Locate the cell with the specified text and output its (X, Y) center coordinate. 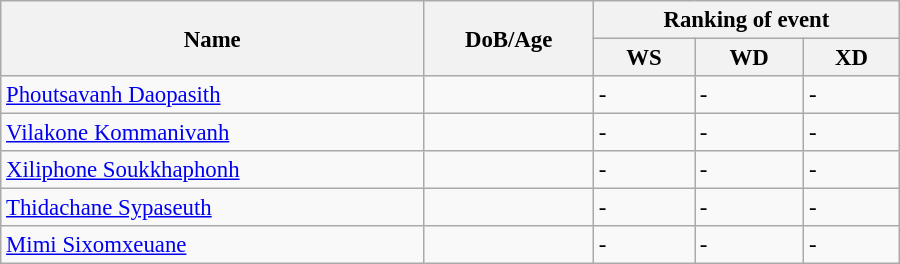
DoB/Age (509, 38)
Vilakone Kommanivanh (212, 133)
XD (852, 58)
Thidachane Sypaseuth (212, 208)
WS (644, 58)
Xiliphone Soukkhaphonh (212, 170)
Mimi Sixomxeuane (212, 245)
Phoutsavanh Daopasith (212, 95)
Name (212, 38)
Ranking of event (746, 20)
WD (748, 58)
